For the text-containing cell, return its midpoint in [X, Y] coordinate format. 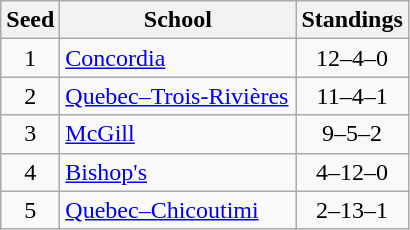
9–5–2 [352, 134]
2–13–1 [352, 210]
2 [30, 96]
School [178, 20]
Concordia [178, 58]
11–4–1 [352, 96]
3 [30, 134]
1 [30, 58]
5 [30, 210]
Quebec–Trois-Rivières [178, 96]
4 [30, 172]
Seed [30, 20]
McGill [178, 134]
Quebec–Chicoutimi [178, 210]
4–12–0 [352, 172]
Bishop's [178, 172]
Standings [352, 20]
12–4–0 [352, 58]
